Locate the cell with the specified text and output its [x, y] center coordinate. 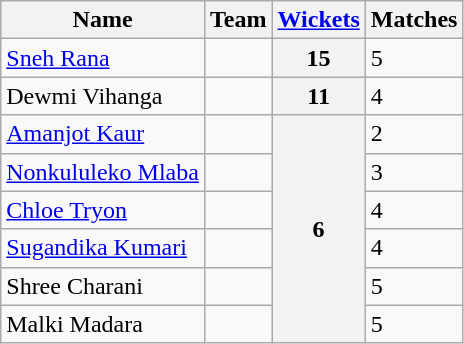
Name [103, 20]
Wickets [318, 20]
Team [238, 20]
6 [318, 229]
Sneh Rana [103, 58]
15 [318, 58]
Malki Madara [103, 324]
Dewmi Vihanga [103, 96]
11 [318, 96]
Amanjot Kaur [103, 134]
3 [414, 172]
Matches [414, 20]
Nonkululeko Mlaba [103, 172]
Sugandika Kumari [103, 248]
2 [414, 134]
Chloe Tryon [103, 210]
Shree Charani [103, 286]
